For the text-containing cell, return its midpoint in (x, y) coordinate format. 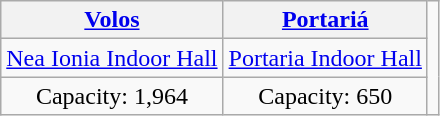
Capacity: 650 (325, 96)
Nea Ionia Indoor Hall (112, 58)
Volos (112, 20)
Portaria Indoor Hall (325, 58)
Portariá (325, 20)
Capacity: 1,964 (112, 96)
